Extract the (X, Y) coordinate from the center of the cell holding the provided text.  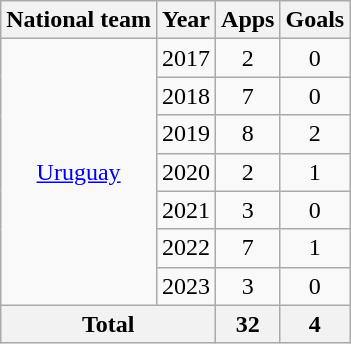
Uruguay (79, 172)
2020 (186, 172)
Apps (248, 20)
2021 (186, 210)
National team (79, 20)
2022 (186, 248)
32 (248, 324)
4 (315, 324)
2018 (186, 96)
2017 (186, 58)
2019 (186, 134)
2023 (186, 286)
Goals (315, 20)
Total (108, 324)
8 (248, 134)
Year (186, 20)
